Scan for the cell matching the given text and deliver its (X, Y) coordinate at center. 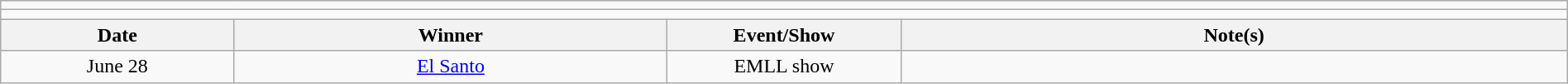
June 28 (117, 67)
Date (117, 35)
Winner (451, 35)
Event/Show (784, 35)
Note(s) (1234, 35)
El Santo (451, 67)
EMLL show (784, 67)
